Extract the [X, Y] coordinate from the center of the cell holding the provided text.  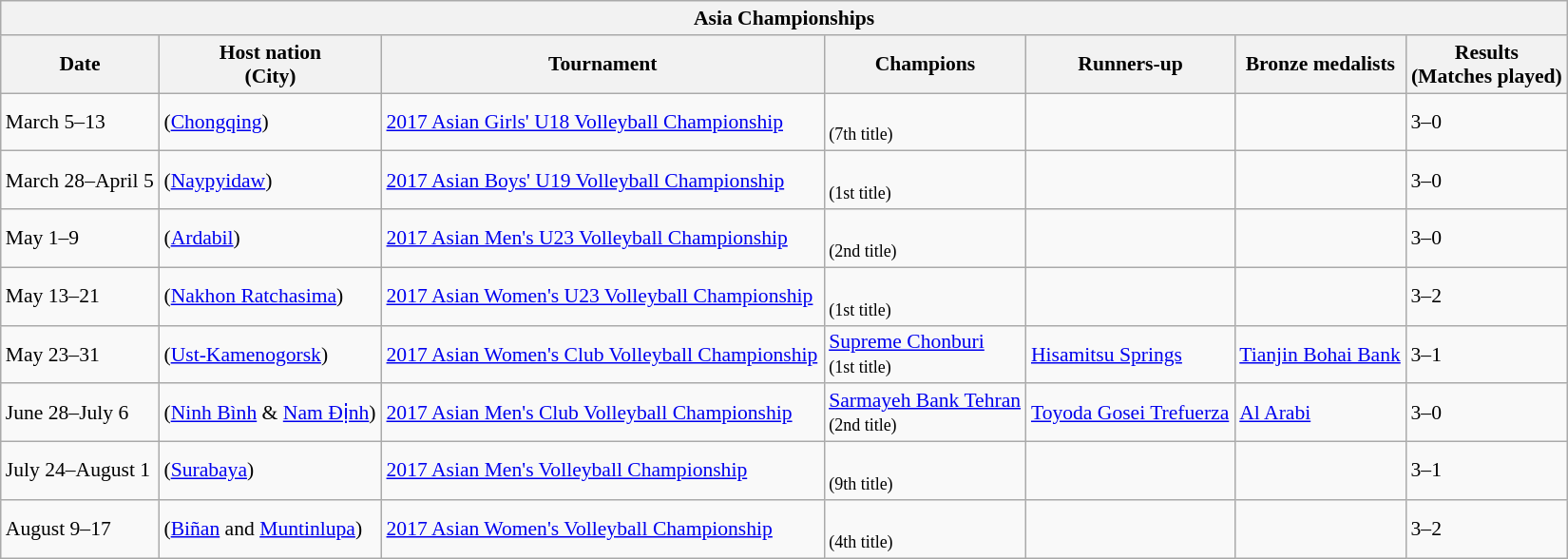
Tianjin Bohai Bank [1320, 354]
Hisamitsu Springs [1131, 354]
(Ardabil) [270, 238]
2017 Asian Women's U23 Volleyball Championship [602, 297]
June 28–July 6 [80, 413]
(Nakhon Ratchasima) [270, 297]
(2nd title) [926, 238]
2017 Asian Women's Club Volleyball Championship [602, 354]
August 9–17 [80, 529]
(Ninh Bình & Nam Định) [270, 413]
Tournament [602, 65]
Champions [926, 65]
Sarmayeh Bank Tehran(2nd title) [926, 413]
(Surabaya) [270, 472]
(7th title) [926, 122]
2017 Asian Women's Volleyball Championship [602, 529]
(Naypyidaw) [270, 181]
(Biñan and Muntinlupa) [270, 529]
2017 Asian Men's U23 Volleyball Championship [602, 238]
May 23–31 [80, 354]
Asia Championships [784, 18]
(Chongqing) [270, 122]
Al Arabi [1320, 413]
Runners-up [1131, 65]
May 13–21 [80, 297]
March 28–April 5 [80, 181]
2017 Asian Men's Club Volleyball Championship [602, 413]
Host nation (City) [270, 65]
May 1–9 [80, 238]
2017 Asian Boys' U19 Volleyball Championship [602, 181]
(9th title) [926, 472]
(Ust-Kamenogorsk) [270, 354]
(4th title) [926, 529]
Toyoda Gosei Trefuerza [1131, 413]
Date [80, 65]
Results (Matches played) [1487, 65]
March 5–13 [80, 122]
Bronze medalists [1320, 65]
Supreme Chonburi(1st title) [926, 354]
2017 Asian Men's Volleyball Championship [602, 472]
July 24–August 1 [80, 472]
2017 Asian Girls' U18 Volleyball Championship [602, 122]
